Detect which cell encompasses the target text, then output its [X, Y] center coordinate. 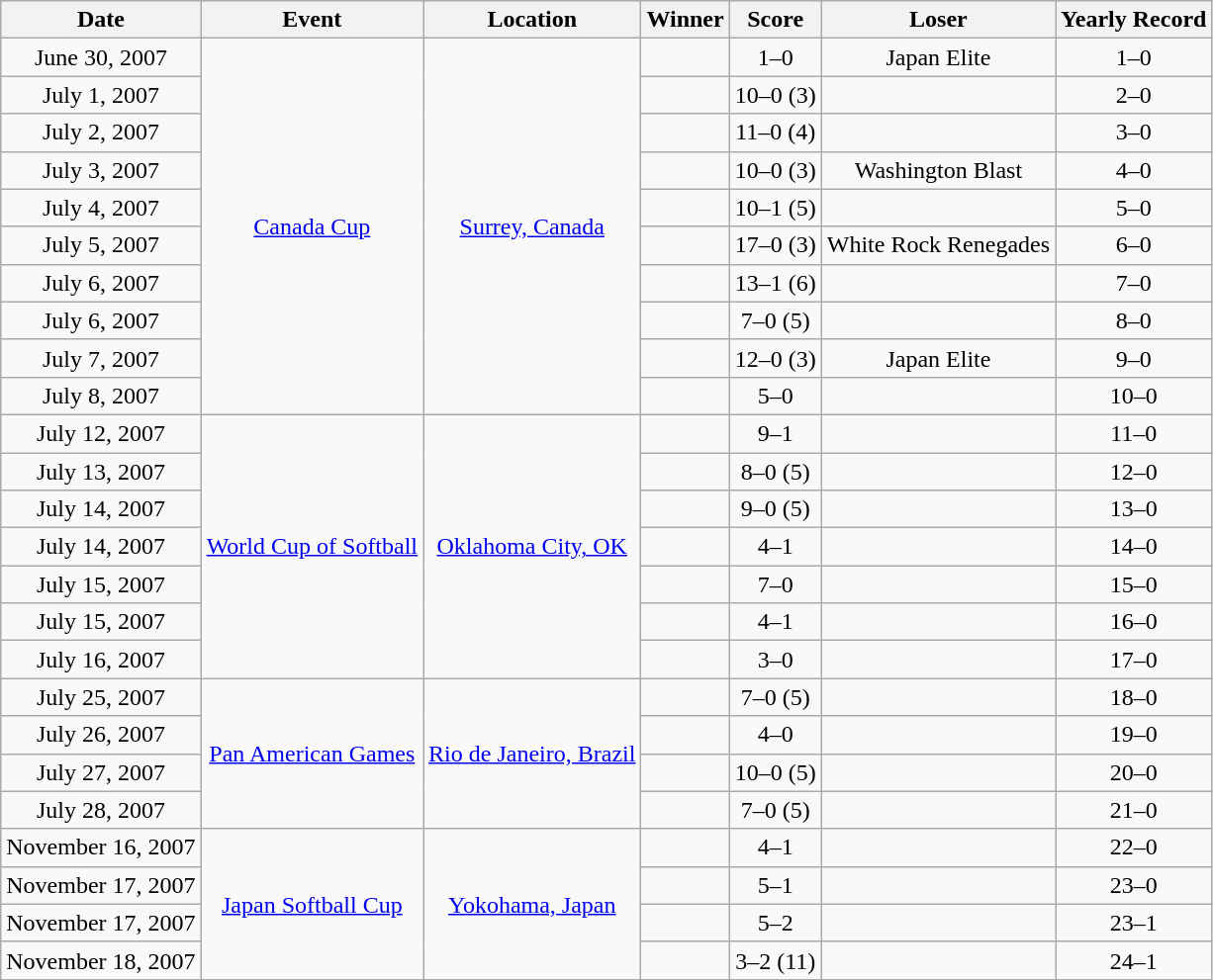
3–2 (11) [776, 960]
Yearly Record [1134, 20]
8–0 [1134, 320]
21–0 [1134, 810]
July 4, 2007 [101, 208]
July 26, 2007 [101, 735]
10–0 [1134, 396]
July 7, 2007 [101, 358]
17–0 (3) [776, 245]
Score [776, 20]
July 2, 2007 [101, 133]
Oklahoma City, OK [532, 546]
July 8, 2007 [101, 396]
9–0 [1134, 358]
Location [532, 20]
2–0 [1134, 95]
July 16, 2007 [101, 660]
November 18, 2007 [101, 960]
July 13, 2007 [101, 472]
17–0 [1134, 660]
Event [312, 20]
November 16, 2007 [101, 847]
12–0 [1134, 472]
11–0 [1134, 433]
12–0 (3) [776, 358]
Surrey, Canada [532, 227]
22–0 [1134, 847]
June 30, 2007 [101, 57]
White Rock Renegades [938, 245]
5–2 [776, 923]
6–0 [1134, 245]
July 28, 2007 [101, 810]
19–0 [1134, 735]
Date [101, 20]
Loser [938, 20]
14–0 [1134, 547]
9–1 [776, 433]
July 27, 2007 [101, 772]
July 1, 2007 [101, 95]
Winner [685, 20]
July 25, 2007 [101, 697]
10–1 (5) [776, 208]
Rio de Janeiro, Brazil [532, 754]
World Cup of Softball [312, 546]
23–1 [1134, 923]
23–0 [1134, 885]
11–0 (4) [776, 133]
18–0 [1134, 697]
13–1 (6) [776, 283]
5–1 [776, 885]
July 12, 2007 [101, 433]
15–0 [1134, 584]
8–0 (5) [776, 472]
Canada Cup [312, 227]
Washington Blast [938, 170]
Japan Softball Cup [312, 904]
July 3, 2007 [101, 170]
9–0 (5) [776, 509]
July 5, 2007 [101, 245]
13–0 [1134, 509]
24–1 [1134, 960]
10–0 (5) [776, 772]
Yokohama, Japan [532, 904]
16–0 [1134, 622]
20–0 [1134, 772]
Pan American Games [312, 754]
